From the cell containing the given text, extract its center point as [X, Y] coordinate. 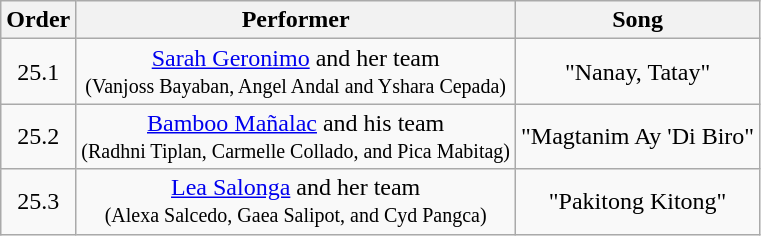
25.2 [38, 136]
Bamboo Mañalac and his team (Radhni Tiplan, Carmelle Collado, and Pica Mabitag) [296, 136]
"Pakitong Kitong" [638, 202]
Sarah Geronimo and her team (Vanjoss Bayaban, Angel Andal and Yshara Cepada) [296, 72]
"Nanay, Tatay" [638, 72]
"Magtanim Ay 'Di Biro" [638, 136]
25.1 [38, 72]
Performer [296, 20]
Order [38, 20]
Lea Salonga and her team (Alexa Salcedo, Gaea Salipot, and Cyd Pangca) [296, 202]
25.3 [38, 202]
Song [638, 20]
